Determine the [x, y] coordinate at the center of the cell enclosing the given text.  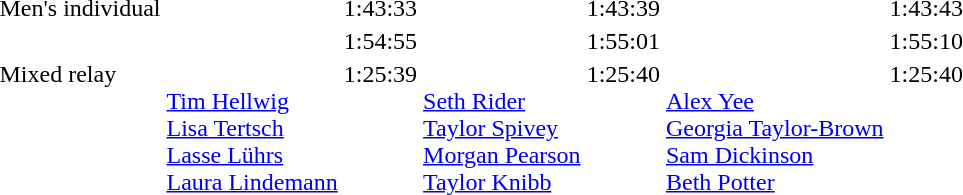
1:55:01 [623, 41]
1:54:55 [380, 41]
